Return (x, y) of the center of cell containing provided text 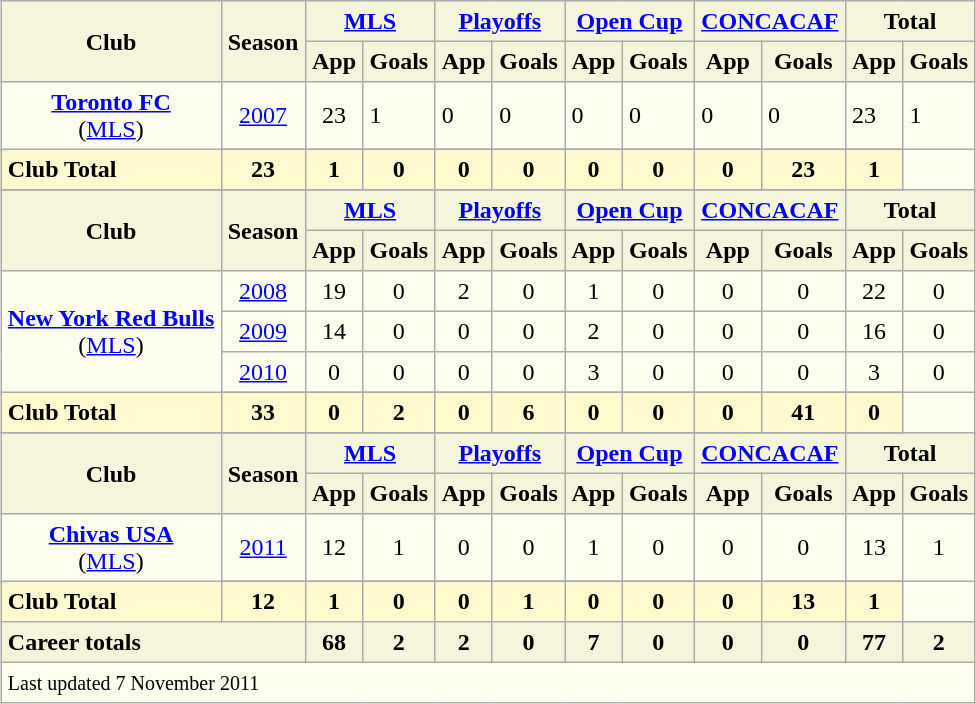
16 (874, 331)
77 (874, 642)
68 (334, 642)
Last updated 7 November 2011 (488, 682)
33 (263, 412)
New York Red Bulls(MLS) (111, 332)
2007 (263, 116)
41 (803, 412)
Toronto FC(MLS) (111, 116)
Career totals (153, 642)
Chivas USA(MLS) (111, 548)
2008 (263, 291)
14 (334, 331)
2011 (263, 548)
19 (334, 291)
6 (528, 412)
7 (594, 642)
2009 (263, 331)
22 (874, 291)
2010 (263, 372)
